Return [X, Y] of the center of cell containing provided text 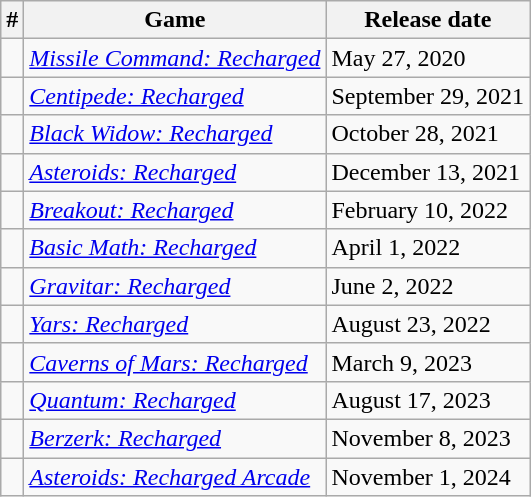
Berzerk: Recharged [175, 438]
Yars: Recharged [175, 324]
Game [175, 20]
November 8, 2023 [428, 438]
Breakout: Recharged [175, 210]
Release date [428, 20]
Asteroids: Recharged Arcade [175, 477]
September 29, 2021 [428, 96]
Caverns of Mars: Recharged [175, 362]
March 9, 2023 [428, 362]
Quantum: Recharged [175, 400]
August 17, 2023 [428, 400]
Gravitar: Recharged [175, 286]
April 1, 2022 [428, 248]
May 27, 2020 [428, 58]
Asteroids: Recharged [175, 172]
Basic Math: Recharged [175, 248]
October 28, 2021 [428, 134]
December 13, 2021 [428, 172]
November 1, 2024 [428, 477]
Centipede: Recharged [175, 96]
August 23, 2022 [428, 324]
February 10, 2022 [428, 210]
# [12, 20]
Missile Command: Recharged [175, 58]
June 2, 2022 [428, 286]
Black Widow: Recharged [175, 134]
